Determine the (x, y) coordinate at the center of the cell enclosing the given text.  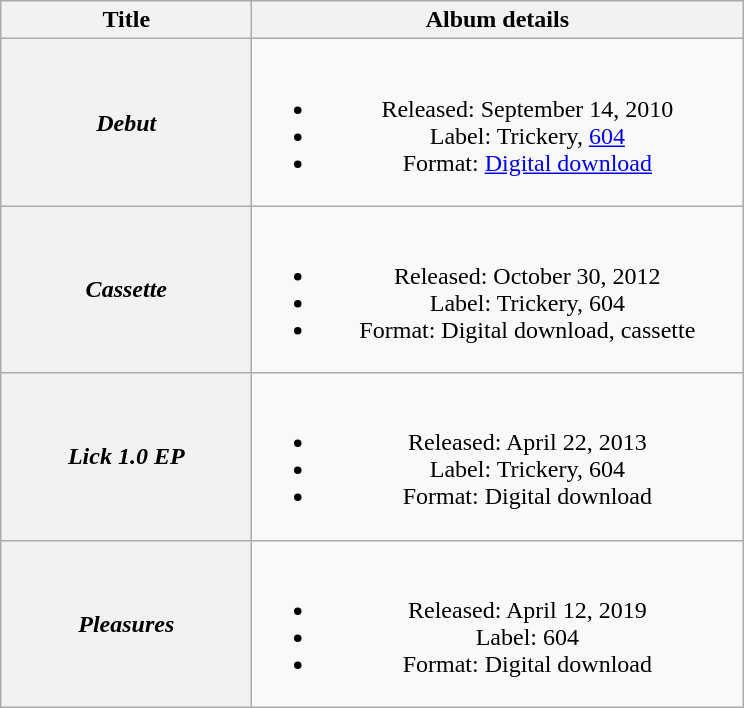
Debut (126, 122)
Pleasures (126, 624)
Album details (498, 20)
Cassette (126, 290)
Title (126, 20)
Released: April 12, 2019Label: 604Format: Digital download (498, 624)
Lick 1.0 EP (126, 456)
Released: September 14, 2010Label: Trickery, 604Format: Digital download (498, 122)
Released: April 22, 2013Label: Trickery, 604Format: Digital download (498, 456)
Released: October 30, 2012Label: Trickery, 604Format: Digital download, cassette (498, 290)
